Pinpoint the cell where the given text exists, returning its (x, y) midpoint coordinate. 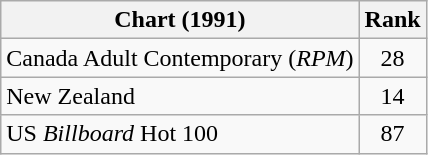
US Billboard Hot 100 (180, 134)
87 (392, 134)
New Zealand (180, 96)
28 (392, 58)
Rank (392, 20)
Chart (1991) (180, 20)
Canada Adult Contemporary (RPM) (180, 58)
14 (392, 96)
